Locate the cell with the specified text and output its [X, Y] center coordinate. 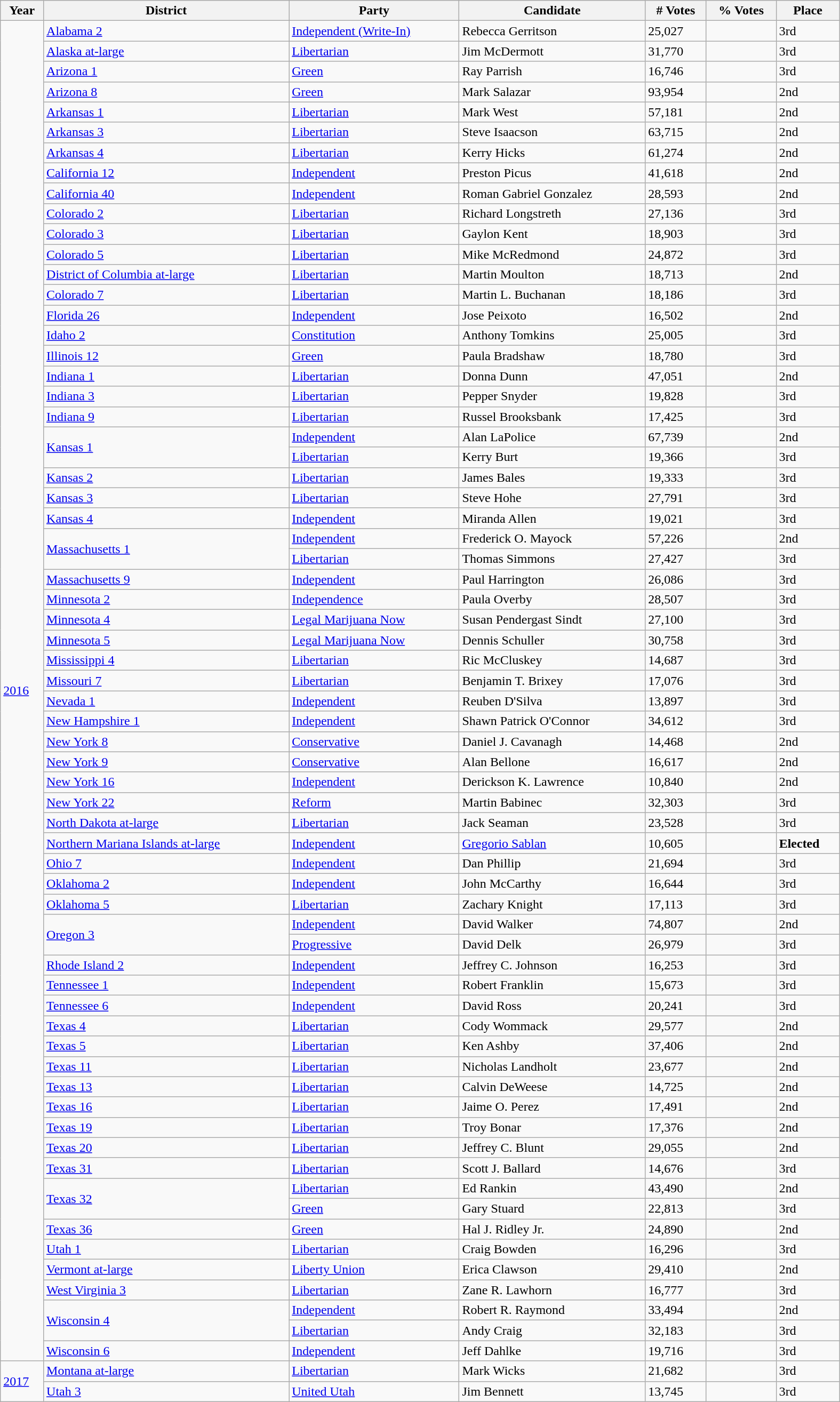
Oregon 3 [166, 935]
Kansas 3 [166, 498]
Tennessee 1 [166, 985]
Tennessee 6 [166, 1006]
Minnesota 5 [166, 640]
19,716 [676, 1351]
Texas 19 [166, 1127]
25,027 [676, 31]
Wisconsin 4 [166, 1320]
Paul Harrington [553, 579]
Arizona 8 [166, 92]
Robert Franklin [553, 985]
David Walker [553, 925]
15,673 [676, 985]
Texas 31 [166, 1168]
Zachary Knight [553, 904]
Colorado 7 [166, 295]
32,303 [676, 802]
Shawn Patrick O'Connor [553, 721]
26,086 [676, 579]
Jeffrey C. Johnson [553, 965]
New York 22 [166, 802]
Martin Babinec [553, 802]
Jeffrey C. Blunt [553, 1148]
California 40 [166, 193]
Ric McCluskey [553, 660]
Progressive [374, 945]
19,828 [676, 396]
57,181 [676, 112]
Ed Rankin [553, 1188]
23,677 [676, 1066]
Jim Bennett [553, 1391]
Mark Wicks [553, 1371]
New York 16 [166, 782]
Alaska at-large [166, 51]
13,897 [676, 701]
North Dakota at-large [166, 823]
16,644 [676, 883]
17,376 [676, 1127]
Troy Bonar [553, 1127]
Robert R. Raymond [553, 1310]
27,427 [676, 559]
Liberty Union [374, 1270]
John McCarthy [553, 883]
Texas 4 [166, 1026]
% Votes [741, 11]
Texas 11 [166, 1066]
District [166, 11]
34,612 [676, 721]
Illinois 12 [166, 356]
28,507 [676, 600]
Erica Clawson [553, 1270]
14,725 [676, 1087]
Missouri 7 [166, 681]
California 12 [166, 173]
Minnesota 4 [166, 620]
19,333 [676, 477]
17,425 [676, 417]
Arkansas 4 [166, 153]
18,713 [676, 275]
Anthony Tomkins [553, 336]
19,021 [676, 518]
Gregorio Sablan [553, 843]
30,758 [676, 640]
14,676 [676, 1168]
27,136 [676, 213]
74,807 [676, 925]
Kansas 1 [166, 447]
Dennis Schuller [553, 640]
Place [807, 11]
Miranda Allen [553, 518]
16,777 [676, 1290]
Utah 3 [166, 1391]
Gary Stuard [553, 1208]
Rebecca Gerritson [553, 31]
10,605 [676, 843]
63,715 [676, 132]
Reform [374, 802]
Zane R. Lawhorn [553, 1290]
14,687 [676, 660]
Rhode Island 2 [166, 965]
29,055 [676, 1148]
Constitution [374, 336]
Cody Wommack [553, 1026]
43,490 [676, 1188]
Andy Craig [553, 1331]
Derickson K. Lawrence [553, 782]
United Utah [374, 1391]
21,682 [676, 1371]
Reuben D'Silva [553, 701]
Alan LaPolice [553, 437]
14,468 [676, 742]
Indiana 9 [166, 417]
Steve Hohe [553, 498]
23,528 [676, 823]
Frederick O. Mayock [553, 538]
10,840 [676, 782]
Indiana 3 [166, 396]
Minnesota 2 [166, 600]
Preston Picus [553, 173]
16,746 [676, 71]
Montana at-large [166, 1371]
# Votes [676, 11]
2016 [22, 691]
James Bales [553, 477]
33,494 [676, 1310]
16,253 [676, 965]
Nevada 1 [166, 701]
Candidate [553, 11]
Northern Mariana Islands at-large [166, 843]
Benjamin T. Brixey [553, 681]
Jim McDermott [553, 51]
Ken Ashby [553, 1046]
Massachusetts 1 [166, 548]
Richard Longstreth [553, 213]
Party [374, 11]
Jack Seaman [553, 823]
Ohio 7 [166, 863]
Texas 20 [166, 1148]
Texas 36 [166, 1229]
37,406 [676, 1046]
Idaho 2 [166, 336]
41,618 [676, 173]
17,076 [676, 681]
Vermont at-large [166, 1270]
26,979 [676, 945]
47,051 [676, 376]
Steve Isaacson [553, 132]
Wisconsin 6 [166, 1351]
24,872 [676, 254]
Colorado 2 [166, 213]
Mark West [553, 112]
29,410 [676, 1270]
21,694 [676, 863]
27,791 [676, 498]
Colorado 3 [166, 234]
District of Columbia at-large [166, 275]
Indiana 1 [166, 376]
Martin Moulton [553, 275]
Jeff Dahlke [553, 1351]
David Delk [553, 945]
Kansas 2 [166, 477]
Scott J. Ballard [553, 1168]
Independence [374, 600]
22,813 [676, 1208]
Texas 16 [166, 1107]
Russel Brooksbank [553, 417]
18,186 [676, 295]
28,593 [676, 193]
New York 9 [166, 762]
Jaime O. Perez [553, 1107]
Elected [807, 843]
Nicholas Landholt [553, 1066]
57,226 [676, 538]
Mississippi 4 [166, 660]
Arizona 1 [166, 71]
Oklahoma 5 [166, 904]
Martin L. Buchanan [553, 295]
Massachusetts 9 [166, 579]
Dan Phillip [553, 863]
19,366 [676, 457]
Kansas 4 [166, 518]
25,005 [676, 336]
Kerry Burt [553, 457]
17,113 [676, 904]
18,780 [676, 356]
Daniel J. Cavanagh [553, 742]
Susan Pendergast Sindt [553, 620]
Paula Overby [553, 600]
29,577 [676, 1026]
Jose Peixoto [553, 315]
Texas 5 [166, 1046]
Paula Bradshaw [553, 356]
24,890 [676, 1229]
Oklahoma 2 [166, 883]
Colorado 5 [166, 254]
Texas 13 [166, 1087]
61,274 [676, 153]
New Hampshire 1 [166, 721]
Alan Bellone [553, 762]
17,491 [676, 1107]
Utah 1 [166, 1249]
13,745 [676, 1391]
16,617 [676, 762]
31,770 [676, 51]
Year [22, 11]
Florida 26 [166, 315]
20,241 [676, 1006]
Roman Gabriel Gonzalez [553, 193]
Alabama 2 [166, 31]
Ray Parrish [553, 71]
Craig Bowden [553, 1249]
Texas 32 [166, 1198]
Independent (Write-In) [374, 31]
Mark Salazar [553, 92]
Arkansas 1 [166, 112]
93,954 [676, 92]
32,183 [676, 1331]
27,100 [676, 620]
Calvin DeWeese [553, 1087]
16,296 [676, 1249]
Pepper Snyder [553, 396]
Mike McRedmond [553, 254]
New York 8 [166, 742]
Donna Dunn [553, 376]
67,739 [676, 437]
Gaylon Kent [553, 234]
Hal J. Ridley Jr. [553, 1229]
16,502 [676, 315]
18,903 [676, 234]
2017 [22, 1381]
Kerry Hicks [553, 153]
David Ross [553, 1006]
Arkansas 3 [166, 132]
West Virginia 3 [166, 1290]
Thomas Simmons [553, 559]
